Locate the cell with the specified text and output its [X, Y] center coordinate. 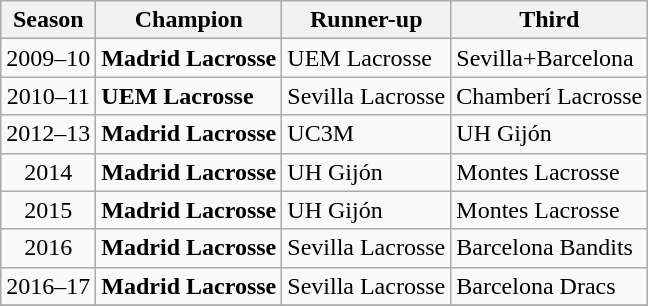
Barcelona Bandits [550, 248]
2015 [48, 210]
2012–13 [48, 134]
Season [48, 20]
2016–17 [48, 286]
Runner-up [366, 20]
2016 [48, 248]
Champion [189, 20]
Barcelona Dracs [550, 286]
2009–10 [48, 58]
Third [550, 20]
Sevilla+Barcelona [550, 58]
2014 [48, 172]
UC3M [366, 134]
2010–11 [48, 96]
Chamberí Lacrosse [550, 96]
